Provide the (X, Y) coordinate of the cell's center where the given text is located.  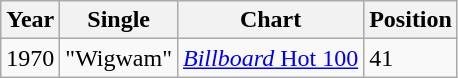
Chart (270, 20)
Single (119, 20)
"Wigwam" (119, 58)
1970 (30, 58)
Billboard Hot 100 (270, 58)
Position (411, 20)
41 (411, 58)
Year (30, 20)
